Return the [x, y] coordinate for the center point of the cell that contains the specified text.  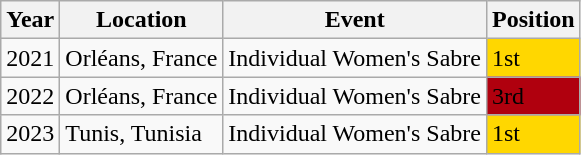
3rd [533, 96]
2022 [30, 96]
Year [30, 20]
2021 [30, 58]
Event [355, 20]
2023 [30, 134]
Tunis, Tunisia [142, 134]
Position [533, 20]
Location [142, 20]
